Extract the (X, Y) coordinate from the center of the cell holding the provided text.  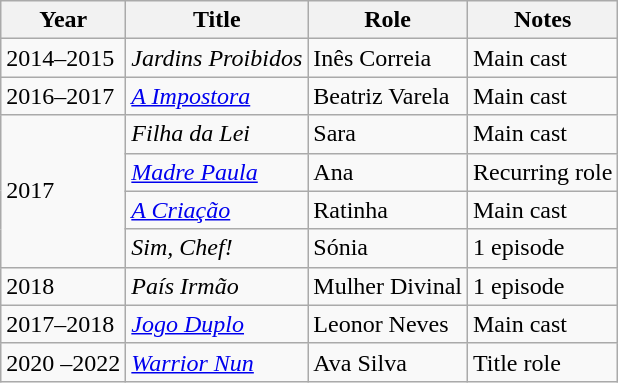
Jardins Proibidos (217, 58)
A Impostora (217, 96)
Beatriz Varela (388, 96)
Inês Correia (388, 58)
Leonor Neves (388, 324)
Sónia (388, 248)
2014–2015 (64, 58)
Sim, Chef! (217, 248)
Mulher Divinal (388, 286)
Warrior Nun (217, 362)
2017–2018 (64, 324)
2016–2017 (64, 96)
Filha da Lei (217, 134)
A Criação (217, 210)
Title role (542, 362)
Title (217, 20)
2018 (64, 286)
Notes (542, 20)
Year (64, 20)
Recurring role (542, 172)
Sara (388, 134)
Madre Paula (217, 172)
Ana (388, 172)
Role (388, 20)
2020 –2022 (64, 362)
Ratinha (388, 210)
País Irmão (217, 286)
Ava Silva (388, 362)
Jogo Duplo (217, 324)
2017 (64, 191)
